For the text-containing cell, return its midpoint in (x, y) coordinate format. 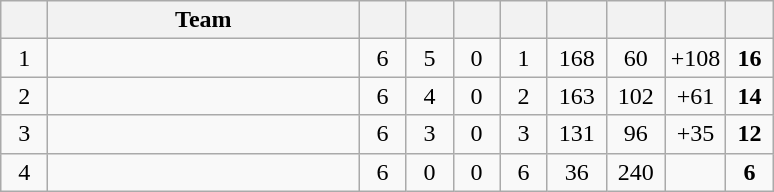
131 (576, 134)
12 (750, 134)
5 (430, 58)
Team (204, 20)
163 (576, 96)
+35 (696, 134)
240 (636, 172)
14 (750, 96)
168 (576, 58)
102 (636, 96)
+108 (696, 58)
60 (636, 58)
16 (750, 58)
96 (636, 134)
+61 (696, 96)
36 (576, 172)
